Pinpoint the cell where the given text exists, returning its [x, y] midpoint coordinate. 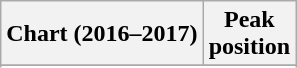
Chart (2016–2017) [102, 34]
Peakposition [249, 34]
